Capture the cell that displays the provided text and extract its (x, y) central coordinate. 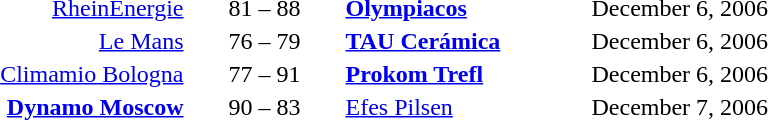
76 – 79 (264, 41)
TAU Cerámica (466, 41)
77 – 91 (264, 74)
Prokom Trefl (466, 74)
